From the cell containing the given text, extract its center point as [x, y] coordinate. 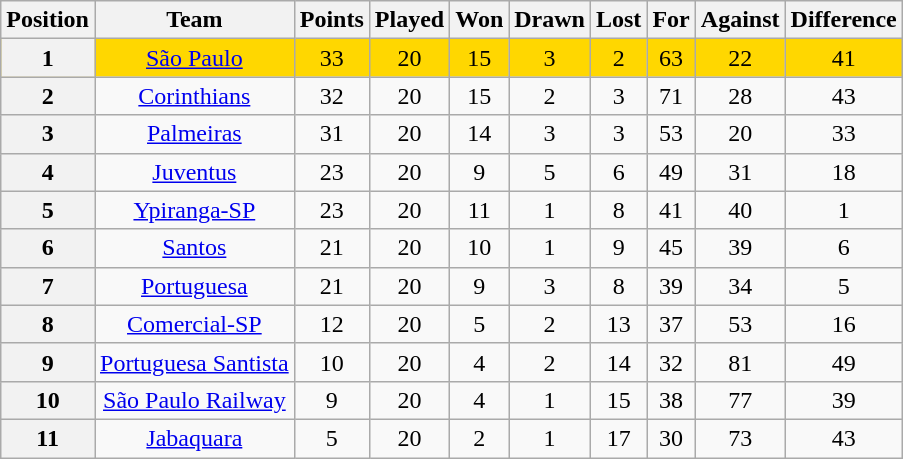
34 [740, 286]
Position [48, 20]
Against [740, 20]
Drawn [550, 20]
37 [671, 324]
40 [740, 210]
Lost [618, 20]
Palmeiras [194, 134]
Santos [194, 248]
São Paulo Railway [194, 400]
Comercial-SP [194, 324]
Difference [844, 20]
Jabaquara [194, 438]
Ypiranga-SP [194, 210]
Played [409, 20]
Won [480, 20]
22 [740, 58]
18 [844, 172]
17 [618, 438]
Points [332, 20]
Portuguesa Santista [194, 362]
For [671, 20]
Corinthians [194, 96]
73 [740, 438]
38 [671, 400]
7 [48, 286]
81 [740, 362]
77 [740, 400]
30 [671, 438]
São Paulo [194, 58]
63 [671, 58]
12 [332, 324]
71 [671, 96]
16 [844, 324]
Portuguesa [194, 286]
13 [618, 324]
Team [194, 20]
45 [671, 248]
Juventus [194, 172]
28 [740, 96]
